Output the (X, Y) coordinate of the center of the cell containing the given text.  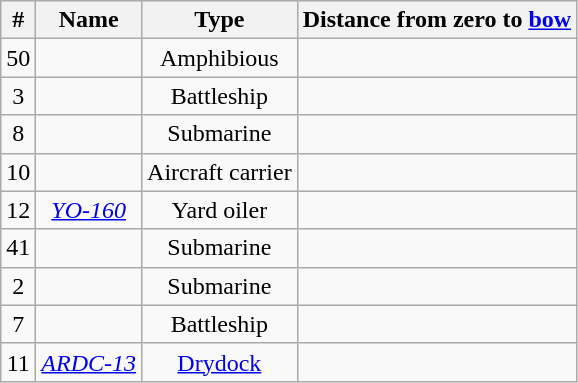
Amphibious (220, 58)
2 (18, 286)
12 (18, 210)
YO-160 (89, 210)
3 (18, 96)
Type (220, 20)
ARDC-13 (89, 362)
Aircraft carrier (220, 172)
10 (18, 172)
7 (18, 324)
Distance from zero to bow (436, 20)
11 (18, 362)
# (18, 20)
50 (18, 58)
Name (89, 20)
41 (18, 248)
8 (18, 134)
Yard oiler (220, 210)
Drydock (220, 362)
